Capture the cell that displays the provided text and extract its [X, Y] central coordinate. 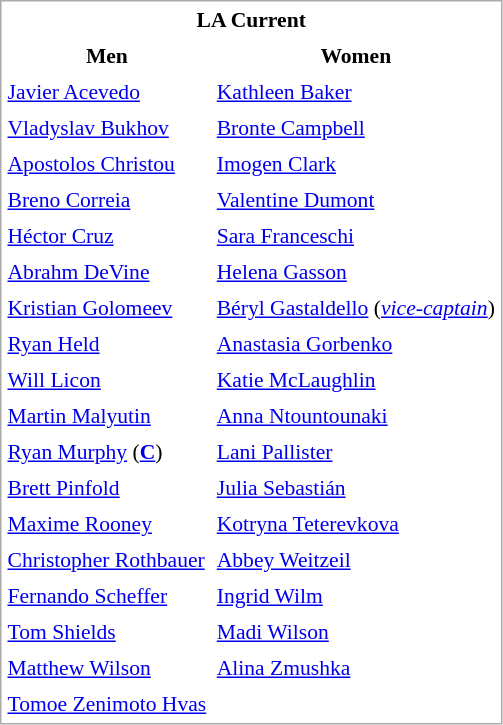
Ryan Held [107, 344]
Breno Correia [107, 200]
Matthew Wilson [107, 668]
Julia Sebastián [356, 488]
Ryan Murphy (C) [107, 452]
Bronte Campbell [356, 128]
Abbey Weitzeil [356, 560]
Tom Shields [107, 632]
Helena Gasson [356, 272]
Héctor Cruz [107, 236]
Women [356, 56]
Ingrid Wilm [356, 596]
Anastasia Gorbenko [356, 344]
Apostolos Christou [107, 164]
Kathleen Baker [356, 92]
Katie McLaughlin [356, 380]
Tomoe Zenimoto Hvas [107, 704]
Alina Zmushka [356, 668]
Béryl Gastaldello (vice-captain) [356, 308]
Sara Franceschi [356, 236]
LA Current [251, 20]
Valentine Dumont [356, 200]
Brett Pinfold [107, 488]
Kotryna Teterevkova [356, 524]
Anna Ntountounaki [356, 416]
Martin Malyutin [107, 416]
Vladyslav Bukhov [107, 128]
Javier Acevedo [107, 92]
Maxime Rooney [107, 524]
Abrahm DeVine [107, 272]
Madi Wilson [356, 632]
Fernando Scheffer [107, 596]
Christopher Rothbauer [107, 560]
Men [107, 56]
Will Licon [107, 380]
Kristian Golomeev [107, 308]
Lani Pallister [356, 452]
Imogen Clark [356, 164]
